Return [X, Y] of the center of cell containing provided text 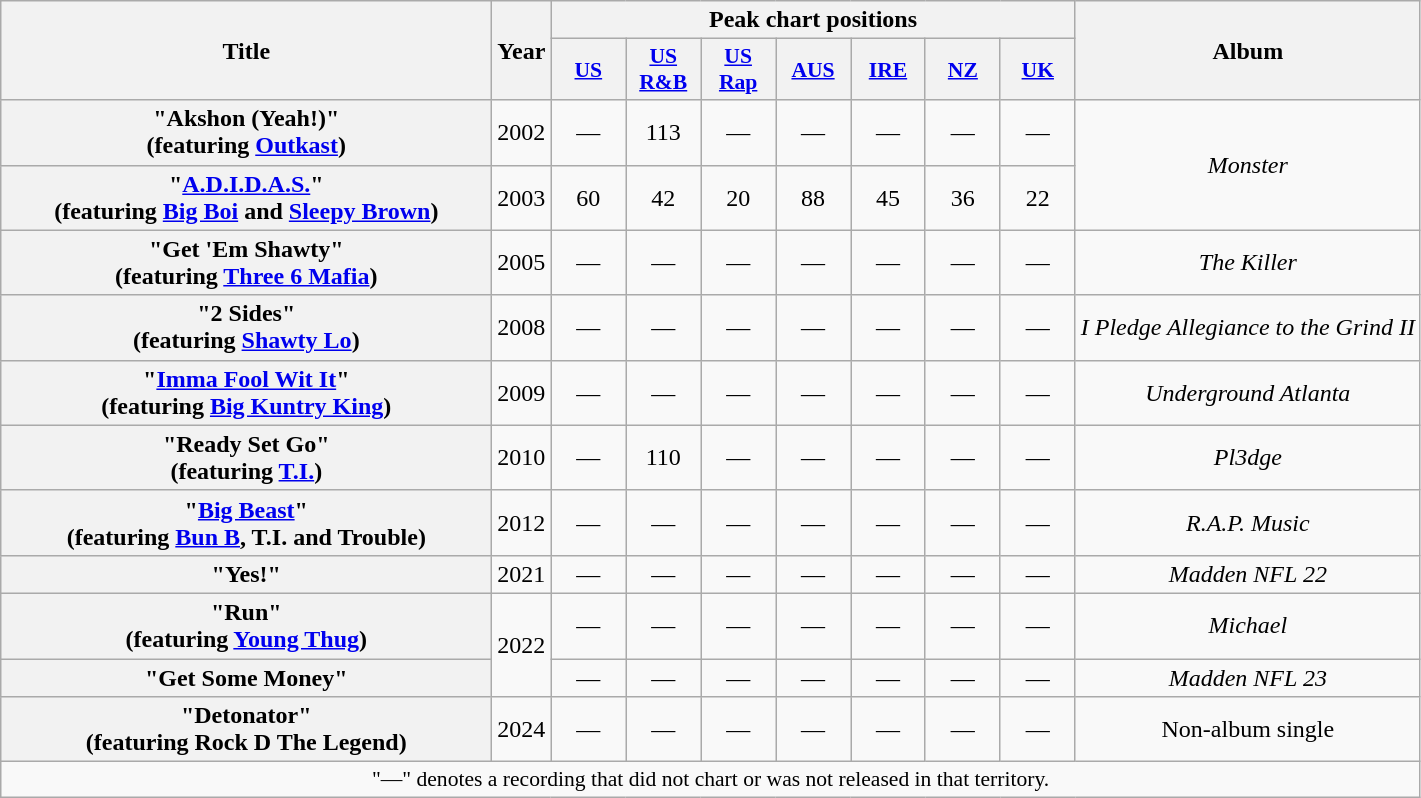
The Killer [1248, 262]
60 [588, 198]
42 [664, 198]
"Big Beast"(featuring Bun B, T.I. and Trouble) [246, 522]
Underground Atlanta [1248, 392]
45 [888, 198]
"A.D.I.D.A.S."(featuring Big Boi and Sleepy Brown) [246, 198]
2002 [522, 132]
Madden NFL 22 [1248, 574]
88 [814, 198]
IRE [888, 70]
USRap [738, 70]
Peak chart positions [813, 20]
2024 [522, 730]
113 [664, 132]
36 [962, 198]
"Imma Fool Wit It"(featuring Big Kuntry King) [246, 392]
110 [664, 458]
2008 [522, 328]
USR&B [664, 70]
"Run"(featuring Young Thug) [246, 626]
"—" denotes a recording that did not chart or was not released in that territory. [711, 780]
"Ready Set Go"(featuring T.I.) [246, 458]
Year [522, 50]
AUS [814, 70]
Monster [1248, 165]
Michael [1248, 626]
Album [1248, 50]
"Akshon (Yeah!)"(featuring Outkast) [246, 132]
Non-album single [1248, 730]
20 [738, 198]
"2 Sides"(featuring Shawty Lo) [246, 328]
"Detonator"(featuring Rock D The Legend) [246, 730]
2009 [522, 392]
UK [1038, 70]
US [588, 70]
2022 [522, 644]
2005 [522, 262]
R.A.P. Music [1248, 522]
2003 [522, 198]
Madden NFL 23 [1248, 677]
"Get 'Em Shawty"(featuring Three 6 Mafia) [246, 262]
I Pledge Allegiance to the Grind II [1248, 328]
2012 [522, 522]
Pl3dge [1248, 458]
NZ [962, 70]
"Yes!" [246, 574]
Title [246, 50]
22 [1038, 198]
2021 [522, 574]
2010 [522, 458]
"Get Some Money" [246, 677]
